Return the [X, Y] coordinate for the center point of the cell that contains the specified text.  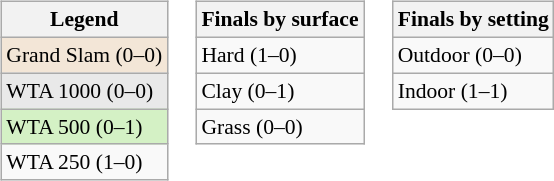
Grass (0–0) [280, 127]
WTA 250 (1–0) [84, 162]
Legend [84, 20]
WTA 1000 (0–0) [84, 91]
Clay (0–1) [280, 91]
Grand Slam (0–0) [84, 55]
Indoor (1–1) [474, 91]
Outdoor (0–0) [474, 55]
Hard (1–0) [280, 55]
WTA 500 (0–1) [84, 127]
Finals by setting [474, 20]
Finals by surface [280, 20]
